Extract the [x, y] coordinate from the center of the cell holding the provided text.  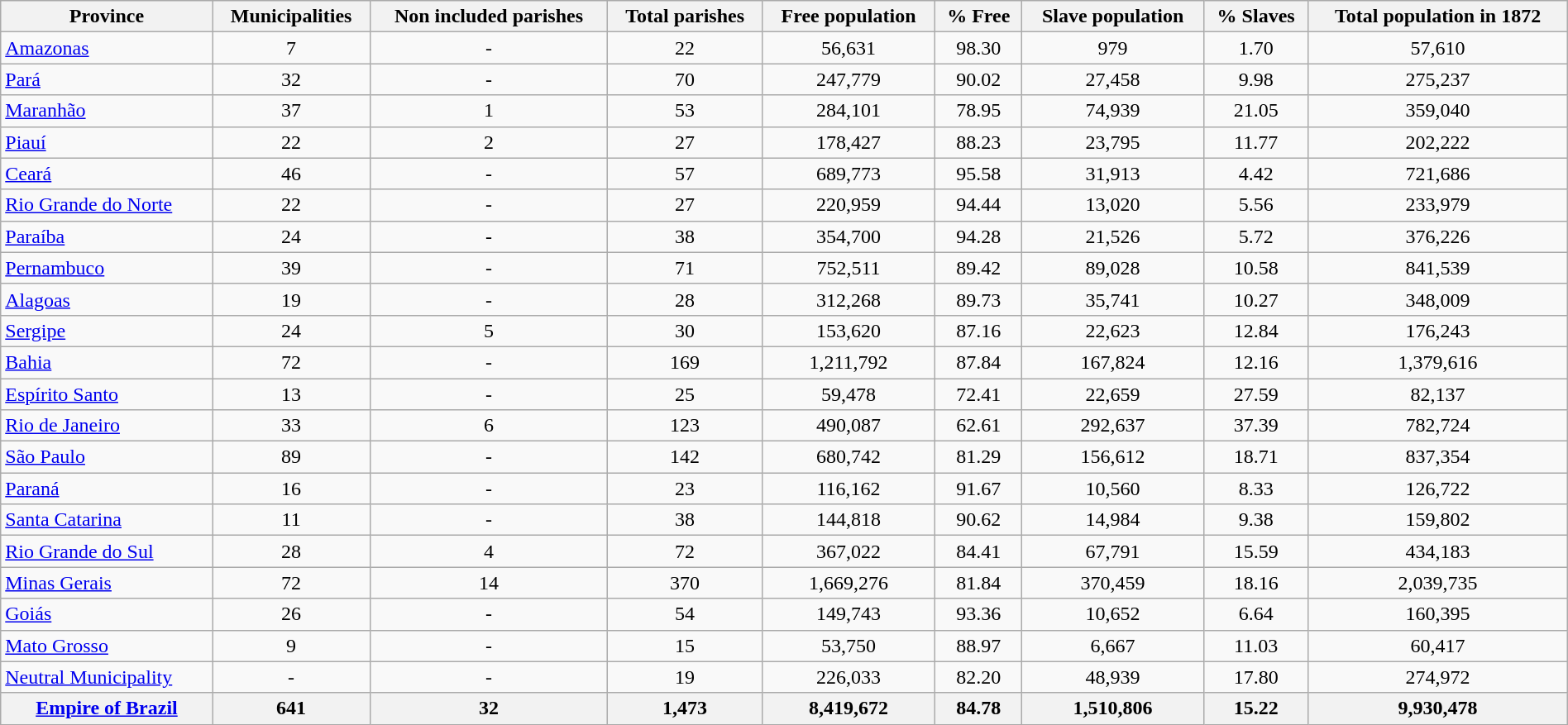
23 [685, 489]
18.16 [1255, 583]
89.42 [979, 268]
9.98 [1255, 79]
Ceará [107, 174]
12.16 [1255, 362]
176,243 [1437, 331]
275,237 [1437, 79]
Goiás [107, 614]
% Slaves [1255, 17]
142 [685, 457]
37.39 [1255, 426]
159,802 [1437, 520]
90.02 [979, 79]
247,779 [849, 79]
Non included parishes [489, 17]
15.59 [1255, 551]
74,939 [1113, 111]
22,623 [1113, 331]
721,686 [1437, 174]
1,473 [685, 708]
10,652 [1113, 614]
23,795 [1113, 142]
54 [685, 614]
Amazonas [107, 48]
153,620 [849, 331]
15 [685, 646]
87.16 [979, 331]
% Free [979, 17]
841,539 [1437, 268]
16 [291, 489]
752,511 [849, 268]
5.56 [1255, 205]
10.58 [1255, 268]
30 [685, 331]
89 [291, 457]
18.71 [1255, 457]
202,222 [1437, 142]
59,478 [849, 394]
31,913 [1113, 174]
Bahia [107, 362]
37 [291, 111]
84.78 [979, 708]
Piauí [107, 142]
15.22 [1255, 708]
33 [291, 426]
88.23 [979, 142]
123 [685, 426]
91.67 [979, 489]
25 [685, 394]
14 [489, 583]
979 [1113, 48]
7 [291, 48]
78.95 [979, 111]
82.20 [979, 677]
8,419,672 [849, 708]
Mato Grosso [107, 646]
98.30 [979, 48]
312,268 [849, 299]
641 [291, 708]
21,526 [1113, 236]
Slave population [1113, 17]
Province [107, 17]
27,458 [1113, 79]
367,022 [849, 551]
26 [291, 614]
11 [291, 520]
689,773 [849, 174]
837,354 [1437, 457]
370 [685, 583]
233,979 [1437, 205]
72.41 [979, 394]
57 [685, 174]
53 [685, 111]
22,659 [1113, 394]
167,824 [1113, 362]
17.80 [1255, 677]
84.41 [979, 551]
88.97 [979, 646]
70 [685, 79]
149,743 [849, 614]
56,631 [849, 48]
10.27 [1255, 299]
Empire of Brazil [107, 708]
10,560 [1113, 489]
126,722 [1437, 489]
Rio de Janeiro [107, 426]
81.84 [979, 583]
21.05 [1255, 111]
14,984 [1113, 520]
57,610 [1437, 48]
4 [489, 551]
35,741 [1113, 299]
11.77 [1255, 142]
Total population in 1872 [1437, 17]
348,009 [1437, 299]
9 [291, 646]
Alagoas [107, 299]
274,972 [1437, 677]
160,395 [1437, 614]
1 [489, 111]
6.64 [1255, 614]
6,667 [1113, 646]
2,039,735 [1437, 583]
169 [685, 362]
8.33 [1255, 489]
Municipalities [291, 17]
Free population [849, 17]
9.38 [1255, 520]
144,818 [849, 520]
359,040 [1437, 111]
6 [489, 426]
Pará [107, 79]
226,033 [849, 677]
5.72 [1255, 236]
Paraíba [107, 236]
94.28 [979, 236]
1,211,792 [849, 362]
370,459 [1113, 583]
490,087 [849, 426]
Santa Catarina [107, 520]
292,637 [1113, 426]
680,742 [849, 457]
156,612 [1113, 457]
Neutral Municipality [107, 677]
71 [685, 268]
95.58 [979, 174]
178,427 [849, 142]
13 [291, 394]
12.84 [1255, 331]
São Paulo [107, 457]
376,226 [1437, 236]
90.62 [979, 520]
5 [489, 331]
354,700 [849, 236]
Rio Grande do Sul [107, 551]
1.70 [1255, 48]
89.73 [979, 299]
220,959 [849, 205]
93.36 [979, 614]
9,930,478 [1437, 708]
Pernambuco [107, 268]
434,183 [1437, 551]
11.03 [1255, 646]
39 [291, 268]
48,939 [1113, 677]
87.84 [979, 362]
284,101 [849, 111]
1,379,616 [1437, 362]
Maranhão [107, 111]
4.42 [1255, 174]
Espírito Santo [107, 394]
Sergipe [107, 331]
62.61 [979, 426]
89,028 [1113, 268]
Minas Gerais [107, 583]
Rio Grande do Norte [107, 205]
46 [291, 174]
60,417 [1437, 646]
13,020 [1113, 205]
Total parishes [685, 17]
2 [489, 142]
81.29 [979, 457]
82,137 [1437, 394]
67,791 [1113, 551]
1,669,276 [849, 583]
53,750 [849, 646]
1,510,806 [1113, 708]
94.44 [979, 205]
Paraná [107, 489]
116,162 [849, 489]
782,724 [1437, 426]
27.59 [1255, 394]
